Capture the cell that displays the provided text and extract its [x, y] central coordinate. 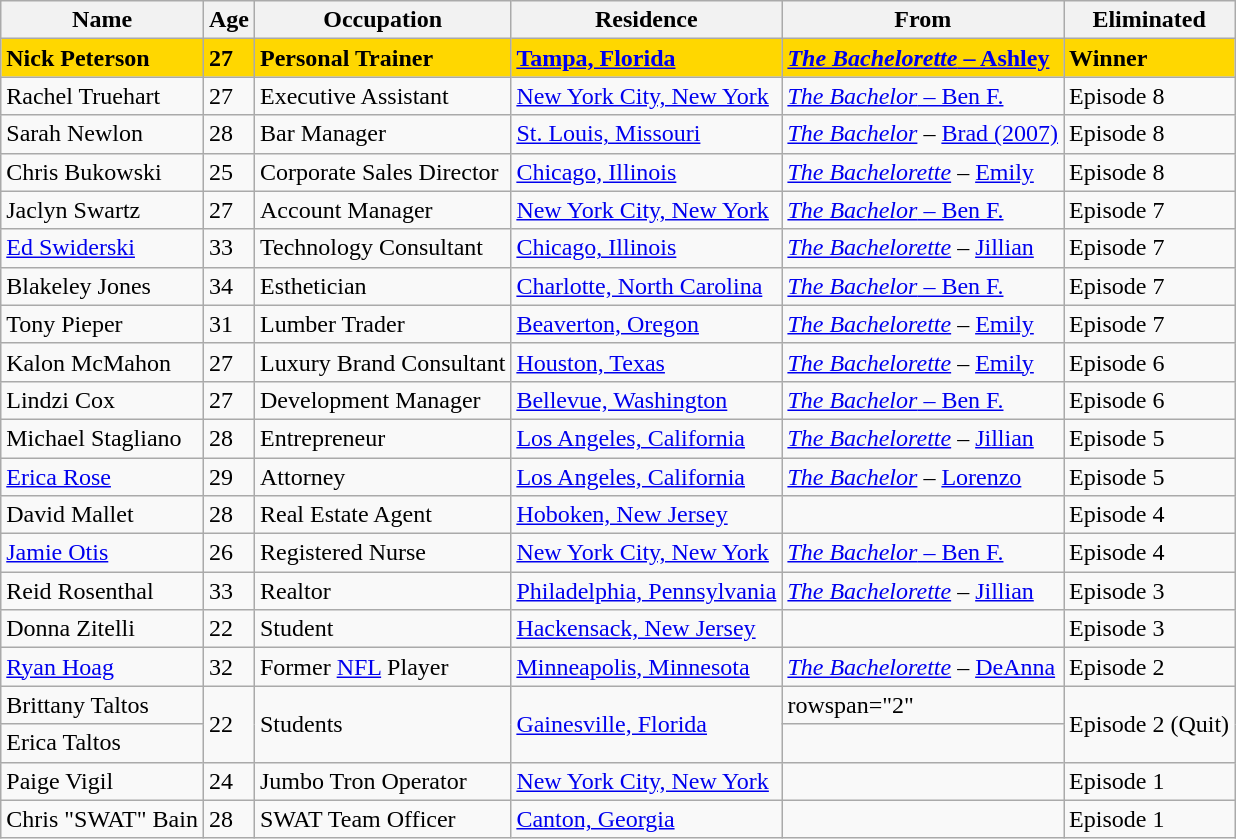
Ryan Hoag [102, 667]
Blakeley Jones [102, 286]
32 [228, 667]
Episode 2 (Quit) [1150, 724]
Brittany Taltos [102, 705]
Technology Consultant [382, 248]
Realtor [382, 591]
Bar Manager [382, 134]
Occupation [382, 20]
Beaverton, Oregon [646, 324]
Esthetician [382, 286]
29 [228, 477]
Entrepreneur [382, 438]
Minneapolis, Minnesota [646, 667]
The Bachelor – Lorenzo [923, 477]
Residence [646, 20]
From [923, 20]
Hackensack, New Jersey [646, 629]
25 [228, 172]
Jumbo Tron Operator [382, 781]
Attorney [382, 477]
Erica Taltos [102, 743]
Former NFL Player [382, 667]
24 [228, 781]
Bellevue, Washington [646, 400]
Development Manager [382, 400]
Philadelphia, Pennsylvania [646, 591]
Paige Vigil [102, 781]
Account Manager [382, 210]
The Bachelorette – DeAnna [923, 667]
Luxury Brand Consultant [382, 362]
34 [228, 286]
Episode 2 [1150, 667]
Chris Bukowski [102, 172]
Student [382, 629]
26 [228, 553]
SWAT Team Officer [382, 819]
Corporate Sales Director [382, 172]
Winner [1150, 58]
Kalon McMahon [102, 362]
Sarah Newlon [102, 134]
The Bachelorette – Ashley [923, 58]
David Mallet [102, 515]
Michael Stagliano [102, 438]
Charlotte, North Carolina [646, 286]
Name [102, 20]
Registered Nurse [382, 553]
Erica Rose [102, 477]
Hoboken, New Jersey [646, 515]
Houston, Texas [646, 362]
Tony Pieper [102, 324]
Donna Zitelli [102, 629]
Lumber Trader [382, 324]
rowspan="2" [923, 705]
Jamie Otis [102, 553]
31 [228, 324]
Gainesville, Florida [646, 724]
Age [228, 20]
The Bachelor – Brad (2007) [923, 134]
Canton, Georgia [646, 819]
Students [382, 724]
Chris "SWAT" Bain [102, 819]
Real Estate Agent [382, 515]
Tampa, Florida [646, 58]
St. Louis, Missouri [646, 134]
Nick Peterson [102, 58]
Eliminated [1150, 20]
Ed Swiderski [102, 248]
Reid Rosenthal [102, 591]
Lindzi Cox [102, 400]
Personal Trainer [382, 58]
Rachel Truehart [102, 96]
Executive Assistant [382, 96]
Jaclyn Swartz [102, 210]
